Output the (x, y) coordinate of the center of the cell containing the given text.  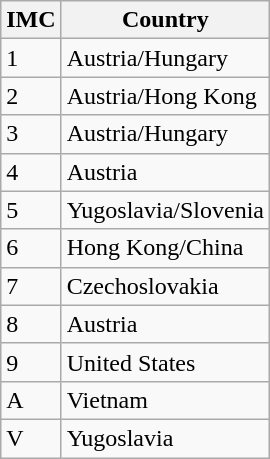
5 (31, 210)
V (31, 438)
3 (31, 134)
Austria/Hong Kong (165, 96)
2 (31, 96)
Hong Kong/China (165, 248)
9 (31, 362)
1 (31, 58)
8 (31, 324)
Vietnam (165, 400)
Yugoslavia (165, 438)
7 (31, 286)
IMC (31, 20)
6 (31, 248)
Country (165, 20)
Yugoslavia/Slovenia (165, 210)
Czechoslovakia (165, 286)
United States (165, 362)
A (31, 400)
4 (31, 172)
